Pinpoint the cell where the given text exists, returning its [X, Y] midpoint coordinate. 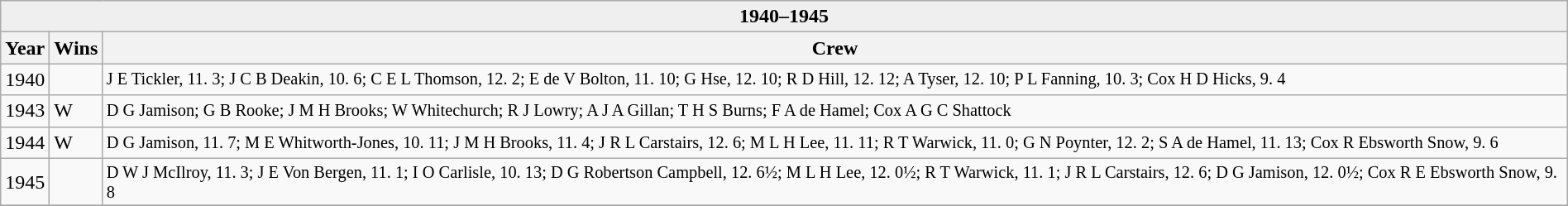
D G Jamison; G B Rooke; J M H Brooks; W Whitechurch; R J Lowry; A J A Gillan; T H S Burns; F A de Hamel; Cox A G C Shattock [835, 111]
Crew [835, 48]
1944 [25, 142]
Year [25, 48]
1943 [25, 111]
Wins [76, 48]
1940–1945 [784, 17]
1940 [25, 79]
1945 [25, 182]
